For the text-containing cell, return its midpoint in (x, y) coordinate format. 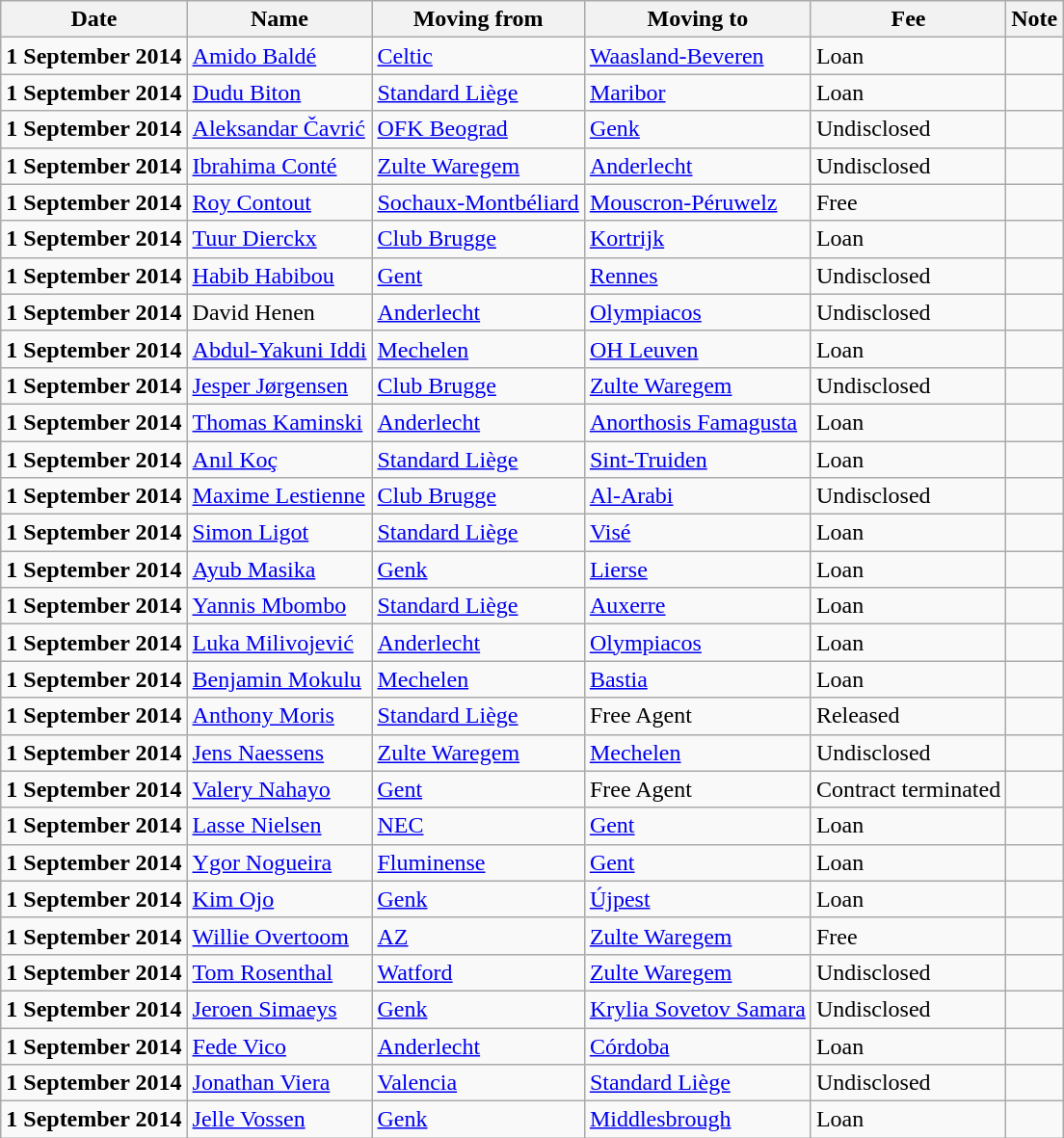
Waasland-Beveren (698, 56)
Tuur Dierckx (279, 239)
Ayub Masika (279, 569)
Lasse Nielsen (279, 826)
Simon Ligot (279, 533)
NEC (478, 826)
Ygor Nogueira (279, 862)
Kortrijk (698, 239)
Fede Vico (279, 1045)
Valencia (478, 1083)
Lierse (698, 569)
Watford (478, 972)
Thomas Kaminski (279, 422)
Maribor (698, 93)
Amido Baldé (279, 56)
Anorthosis Famagusta (698, 422)
Auxerre (698, 606)
Abdul-Yakuni Iddi (279, 349)
Ibrahima Conté (279, 166)
AZ (478, 936)
Luka Milivojević (279, 643)
Jeroen Simaeys (279, 1009)
Middlesbrough (698, 1120)
Kim Ojo (279, 899)
Sint-Truiden (698, 460)
Visé (698, 533)
Mouscron-Péruwelz (698, 202)
Fee (908, 19)
Aleksandar Čavrić (279, 129)
Note (1035, 19)
Celtic (478, 56)
Moving from (478, 19)
Habib Habibou (279, 276)
Jesper Jørgensen (279, 385)
Valery Nahayo (279, 789)
Tom Rosenthal (279, 972)
Moving to (698, 19)
Roy Contout (279, 202)
OH Leuven (698, 349)
Released (908, 716)
Dudu Biton (279, 93)
Újpest (698, 899)
Maxime Lestienne (279, 496)
Al-Arabi (698, 496)
Jelle Vossen (279, 1120)
Jens Naessens (279, 753)
Yannis Mbombo (279, 606)
Contract terminated (908, 789)
Willie Overtoom (279, 936)
Krylia Sovetov Samara (698, 1009)
Benjamin Mokulu (279, 679)
OFK Beograd (478, 129)
Jonathan Viera (279, 1083)
Sochaux-Montbéliard (478, 202)
David Henen (279, 312)
Name (279, 19)
Córdoba (698, 1045)
Anıl Koç (279, 460)
Rennes (698, 276)
Fluminense (478, 862)
Anthony Moris (279, 716)
Date (94, 19)
Bastia (698, 679)
